Return (x, y) of the center of cell containing provided text 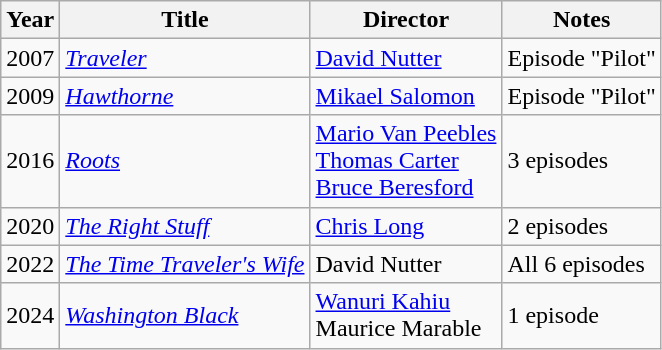
2016 (30, 161)
Roots (185, 161)
All 6 episodes (582, 264)
2009 (30, 96)
Notes (582, 20)
2022 (30, 264)
2 episodes (582, 226)
Chris Long (406, 226)
1 episode (582, 316)
Mario Van PeeblesThomas CarterBruce Beresford (406, 161)
The Right Stuff (185, 226)
Hawthorne (185, 96)
2024 (30, 316)
Traveler (185, 58)
Year (30, 20)
Wanuri KahiuMaurice Marable (406, 316)
2020 (30, 226)
Director (406, 20)
Mikael Salomon (406, 96)
The Time Traveler's Wife (185, 264)
2007 (30, 58)
3 episodes (582, 161)
Washington Black (185, 316)
Title (185, 20)
